Detect which cell encompasses the target text, then output its [X, Y] center coordinate. 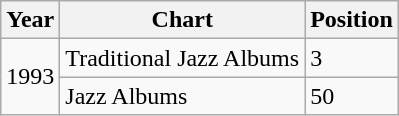
1993 [30, 77]
3 [352, 58]
Year [30, 20]
Jazz Albums [182, 96]
50 [352, 96]
Traditional Jazz Albums [182, 58]
Position [352, 20]
Chart [182, 20]
